Locate the cell with the specified text and output its [x, y] center coordinate. 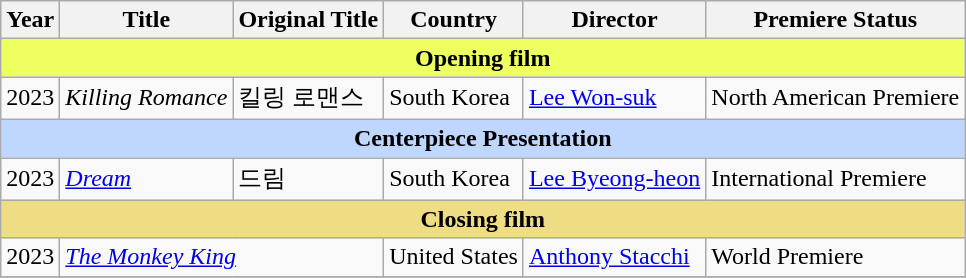
킬링 로맨스 [308, 98]
Killing Romance [146, 98]
Centerpiece Presentation [483, 138]
Country [454, 20]
Lee Byeong-heon [614, 180]
The Monkey King [222, 257]
World Premiere [836, 257]
United States [454, 257]
Opening film [483, 58]
International Premiere [836, 180]
Lee Won-suk [614, 98]
North American Premiere [836, 98]
Year [30, 20]
Closing film [483, 219]
Premiere Status [836, 20]
Title [146, 20]
Director [614, 20]
Dream [146, 180]
Original Title [308, 20]
드림 [308, 180]
Anthony Stacchi [614, 257]
